Detect which cell encompasses the target text, then output its [x, y] center coordinate. 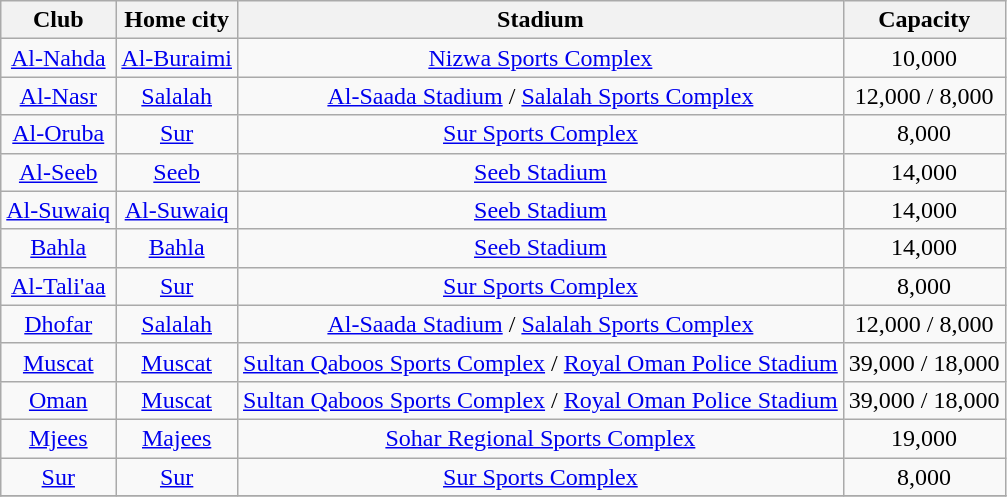
Stadium [541, 20]
Al-Buraimi [177, 58]
Al-Nahda [58, 58]
Mjees [58, 438]
19,000 [924, 438]
Al-Oruba [58, 134]
Club [58, 20]
Al-Nasr [58, 96]
Al-Seeb [58, 172]
Nizwa Sports Complex [541, 58]
Oman [58, 400]
Capacity [924, 20]
Dhofar [58, 324]
Al-Tali'aa [58, 286]
Majees [177, 438]
10,000 [924, 58]
Sohar Regional Sports Complex [541, 438]
Seeb [177, 172]
Home city [177, 20]
